Capture the cell that displays the provided text and extract its (x, y) central coordinate. 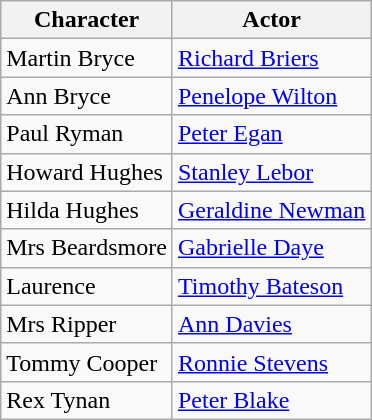
Character (87, 20)
Peter Blake (271, 400)
Ronnie Stevens (271, 362)
Ann Bryce (87, 96)
Gabrielle Daye (271, 248)
Mrs Beardsmore (87, 248)
Martin Bryce (87, 58)
Tommy Cooper (87, 362)
Stanley Lebor (271, 172)
Rex Tynan (87, 400)
Geraldine Newman (271, 210)
Paul Ryman (87, 134)
Peter Egan (271, 134)
Richard Briers (271, 58)
Actor (271, 20)
Laurence (87, 286)
Ann Davies (271, 324)
Hilda Hughes (87, 210)
Penelope Wilton (271, 96)
Timothy Bateson (271, 286)
Howard Hughes (87, 172)
Mrs Ripper (87, 324)
